Search for the cell housing the specified text and yield its [X, Y] center coordinate. 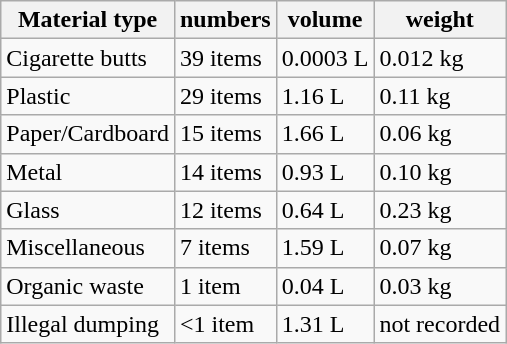
7 items [225, 248]
0.06 kg [440, 134]
0.04 L [325, 286]
0.10 kg [440, 172]
Cigarette butts [88, 58]
39 items [225, 58]
0.64 L [325, 210]
15 items [225, 134]
12 items [225, 210]
Metal [88, 172]
weight [440, 20]
0.93 L [325, 172]
1 item [225, 286]
Material type [88, 20]
Illegal dumping [88, 324]
<1 item [225, 324]
0.0003 L [325, 58]
Miscellaneous [88, 248]
0.012 kg [440, 58]
Paper/Cardboard [88, 134]
1.16 L [325, 96]
29 items [225, 96]
0.07 kg [440, 248]
0.23 kg [440, 210]
Glass [88, 210]
Plastic [88, 96]
Organic waste [88, 286]
1.66 L [325, 134]
1.31 L [325, 324]
not recorded [440, 324]
volume [325, 20]
14 items [225, 172]
0.11 kg [440, 96]
0.03 kg [440, 286]
numbers [225, 20]
1.59 L [325, 248]
